Scan for the cell matching the given text and deliver its [x, y] coordinate at center. 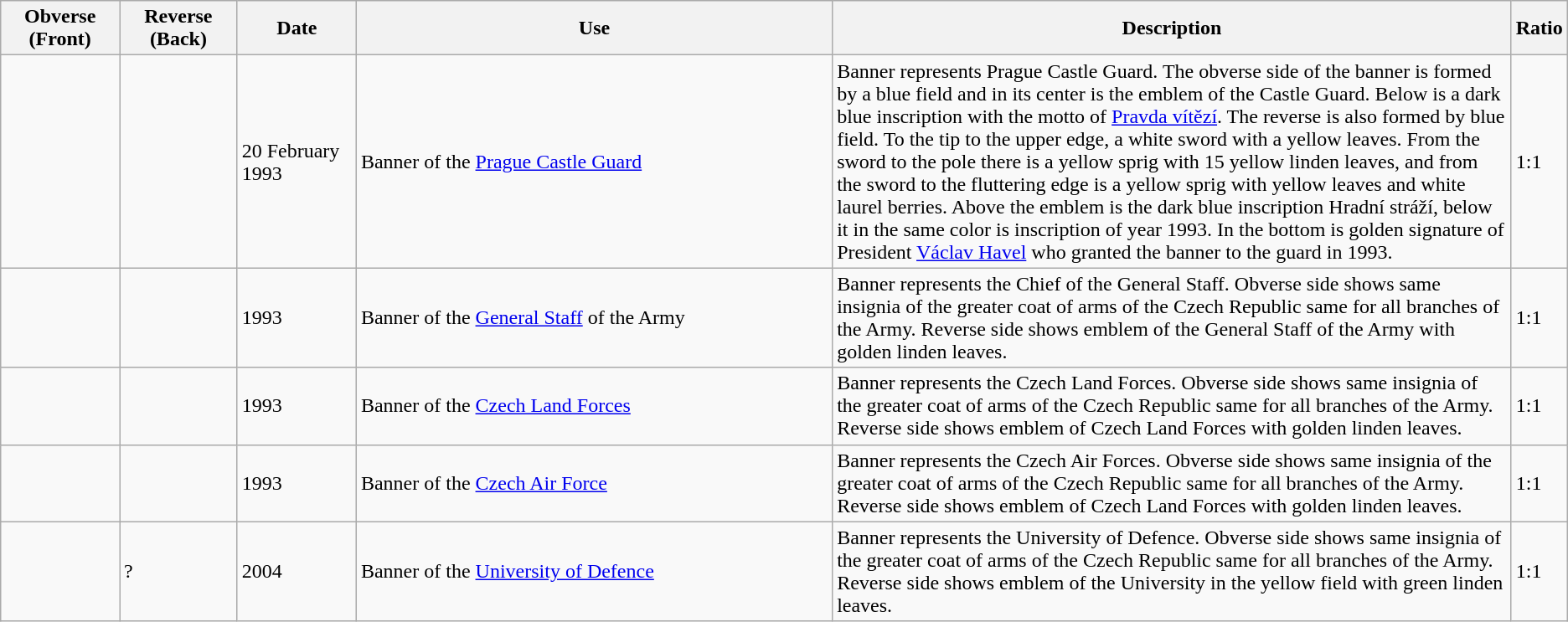
Banner of the Prague Castle Guard [594, 162]
Banner of the Czech Land Forces [594, 406]
Reverse (Back) [179, 28]
Banner of the University of Defence [594, 571]
Date [297, 28]
Obverse (Front) [60, 28]
Ratio [1540, 28]
Banner of the General Staff of the Army [594, 318]
20 February 1993 [297, 162]
Description [1173, 28]
2004 [297, 571]
Banner of the Czech Air Force [594, 483]
Use [594, 28]
? [179, 571]
